Provide the [x, y] coordinate of the cell's center where the given text is located.  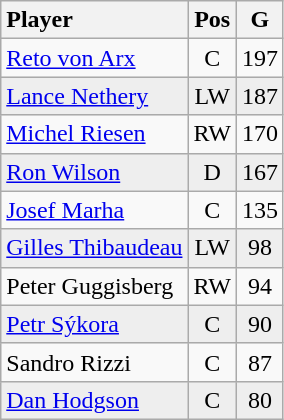
90 [260, 324]
94 [260, 286]
187 [260, 96]
Pos [212, 20]
87 [260, 362]
98 [260, 248]
Ron Wilson [94, 172]
Lance Nethery [94, 96]
G [260, 20]
Dan Hodgson [94, 400]
135 [260, 210]
Josef Marha [94, 210]
170 [260, 134]
Gilles Thibaudeau [94, 248]
197 [260, 58]
Petr Sýkora [94, 324]
Peter Guggisberg [94, 286]
Reto von Arx [94, 58]
80 [260, 400]
Sandro Rizzi [94, 362]
Michel Riesen [94, 134]
167 [260, 172]
Player [94, 20]
D [212, 172]
